Provide the [x, y] coordinate of the cell's center where the given text is located.  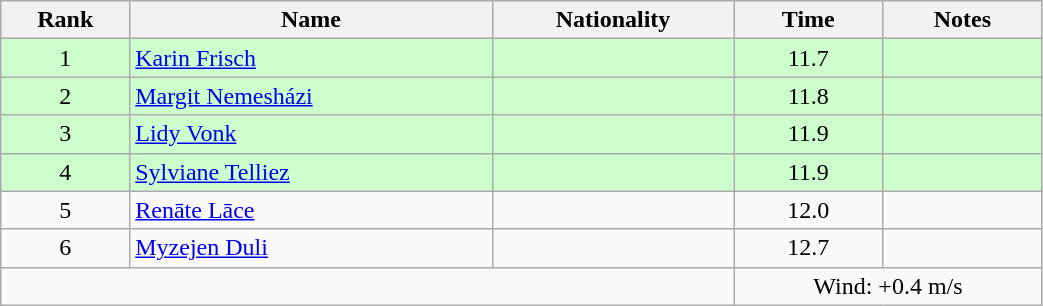
12.0 [808, 210]
Name [311, 20]
Karin Frisch [311, 58]
Renāte Lāce [311, 210]
Wind: +0.4 m/s [888, 286]
Margit Nemesházi [311, 96]
Time [808, 20]
3 [66, 134]
12.7 [808, 248]
Nationality [613, 20]
4 [66, 172]
11.7 [808, 58]
Myzejen Duli [311, 248]
Notes [962, 20]
1 [66, 58]
2 [66, 96]
5 [66, 210]
6 [66, 248]
Sylviane Telliez [311, 172]
Rank [66, 20]
11.8 [808, 96]
Lidy Vonk [311, 134]
